Output the (x, y) coordinate of the center of the cell containing the given text.  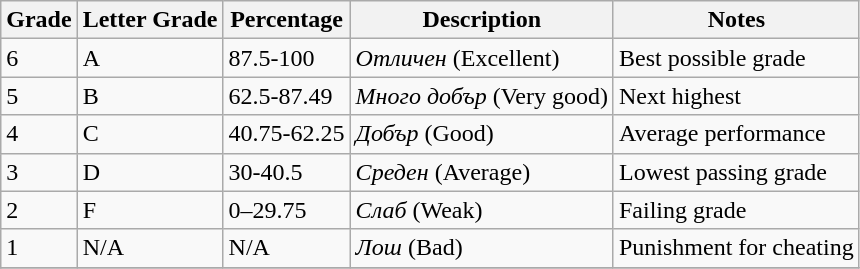
Next highest (736, 96)
0–29.75 (286, 210)
Letter Grade (150, 20)
62.5-87.49 (286, 96)
B (150, 96)
3 (39, 172)
Best possible grade (736, 58)
Average performance (736, 134)
4 (39, 134)
2 (39, 210)
Отличен (Excellent) (482, 58)
Percentage (286, 20)
6 (39, 58)
Description (482, 20)
F (150, 210)
C (150, 134)
1 (39, 248)
Grade (39, 20)
A (150, 58)
Punishment for cheating (736, 248)
Lowest passing grade (736, 172)
Failing grade (736, 210)
Добър (Good) (482, 134)
30-40.5 (286, 172)
D (150, 172)
5 (39, 96)
Notes (736, 20)
40.75-62.25 (286, 134)
Слаб (Weak) (482, 210)
Среден (Average) (482, 172)
Много добър (Very good) (482, 96)
87.5-100 (286, 58)
Лош (Bad) (482, 248)
